Locate the cell with the specified text and output its (x, y) center coordinate. 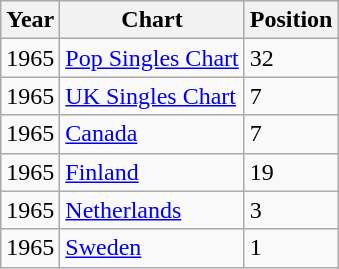
UK Singles Chart (152, 96)
19 (291, 172)
Pop Singles Chart (152, 58)
Canada (152, 134)
Year (30, 20)
Sweden (152, 248)
3 (291, 210)
Position (291, 20)
32 (291, 58)
1 (291, 248)
Netherlands (152, 210)
Chart (152, 20)
Finland (152, 172)
